Locate the cell with the specified text and output its (x, y) center coordinate. 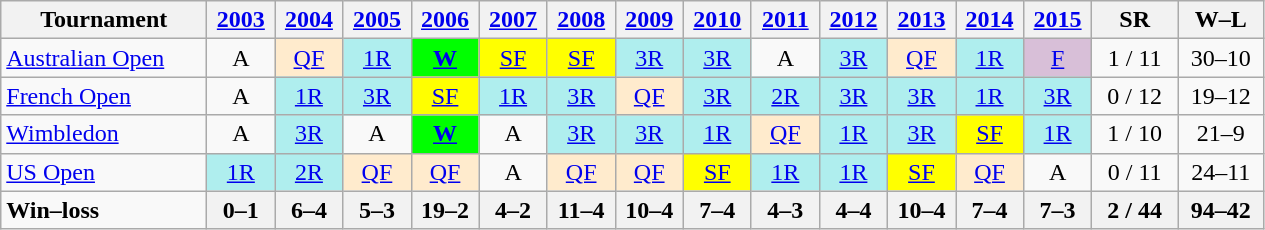
1 / 10 (1135, 134)
4–3 (785, 210)
30–10 (1221, 58)
F (1058, 58)
2012 (853, 20)
2003 (241, 20)
Wimbledon (104, 134)
94–42 (1221, 210)
2009 (649, 20)
19–12 (1221, 96)
0–1 (241, 210)
2011 (785, 20)
2015 (1058, 20)
1 / 11 (1135, 58)
2007 (513, 20)
French Open (104, 96)
24–11 (1221, 172)
US Open (104, 172)
SR (1135, 20)
2004 (309, 20)
2010 (717, 20)
2 / 44 (1135, 210)
4–4 (853, 210)
Australian Open (104, 58)
2005 (377, 20)
2008 (581, 20)
4–2 (513, 210)
19–2 (445, 210)
0 / 12 (1135, 96)
6–4 (309, 210)
2013 (921, 20)
2006 (445, 20)
Win–loss (104, 210)
2014 (990, 20)
21–9 (1221, 134)
11–4 (581, 210)
5–3 (377, 210)
Tournament (104, 20)
W–L (1221, 20)
7–3 (1058, 210)
0 / 11 (1135, 172)
